Find where the given text appears and provide that cell's center as (x, y) coordinate. 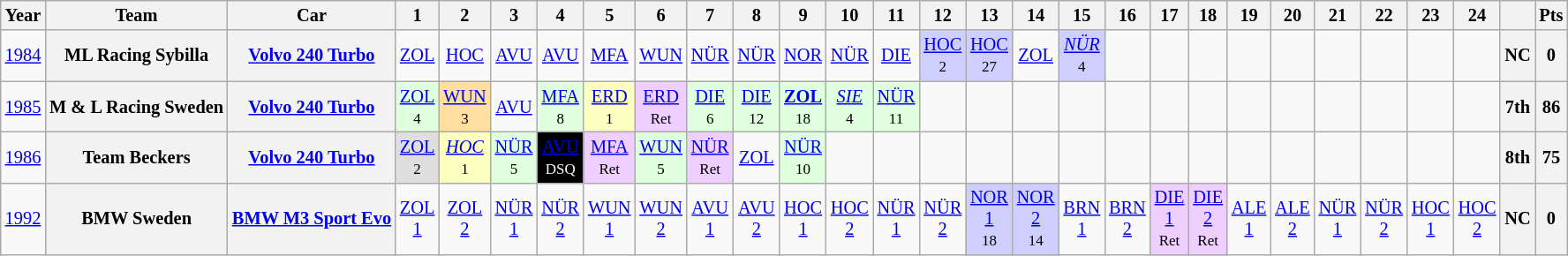
WUN1 (609, 219)
BRN2 (1127, 219)
12 (943, 15)
Year (23, 15)
NOR (803, 56)
1985 (23, 107)
24 (1478, 15)
20 (1293, 15)
HOC (464, 56)
Car (312, 15)
BMW M3 Sport Evo (312, 219)
18 (1208, 15)
86 (1552, 107)
ZOL4 (417, 107)
Team (136, 15)
ZOL18 (803, 107)
21 (1338, 15)
BMW Sweden (136, 219)
13 (989, 15)
7th (1517, 107)
1992 (23, 219)
3 (514, 15)
DIE6 (710, 107)
NOR214 (1037, 219)
6 (660, 15)
ERD1 (609, 107)
7 (710, 15)
WUN (660, 56)
5 (609, 15)
M & L Racing Sweden (136, 107)
DIE (897, 56)
23 (1430, 15)
75 (1552, 157)
1984 (23, 56)
4 (560, 15)
15 (1082, 15)
14 (1037, 15)
ALE1 (1248, 219)
8th (1517, 157)
1 (417, 15)
10 (849, 15)
WUN3 (464, 107)
19 (1248, 15)
NÜR10 (803, 157)
MFA (609, 56)
8 (756, 15)
17 (1170, 15)
WUN5 (660, 157)
NÜR4 (1082, 56)
2 (464, 15)
NÜR5 (514, 157)
NÜRRet (710, 157)
DIE2Ret (1208, 219)
WUN2 (660, 219)
ZOL1 (417, 219)
1986 (23, 157)
BRN1 (1082, 219)
AVUDSQ (560, 157)
SIE4 (849, 107)
DIE12 (756, 107)
22 (1384, 15)
AVU2 (756, 219)
AVU1 (710, 219)
NÜR11 (897, 107)
HOC27 (989, 56)
ML Racing Sybilla (136, 56)
9 (803, 15)
DIE1Ret (1170, 219)
NOR118 (989, 219)
ERDRet (660, 107)
MFARet (609, 157)
ALE2 (1293, 219)
Pts (1552, 15)
MFA8 (560, 107)
16 (1127, 15)
11 (897, 15)
Team Beckers (136, 157)
